Detect which cell encompasses the target text, then output its (X, Y) center coordinate. 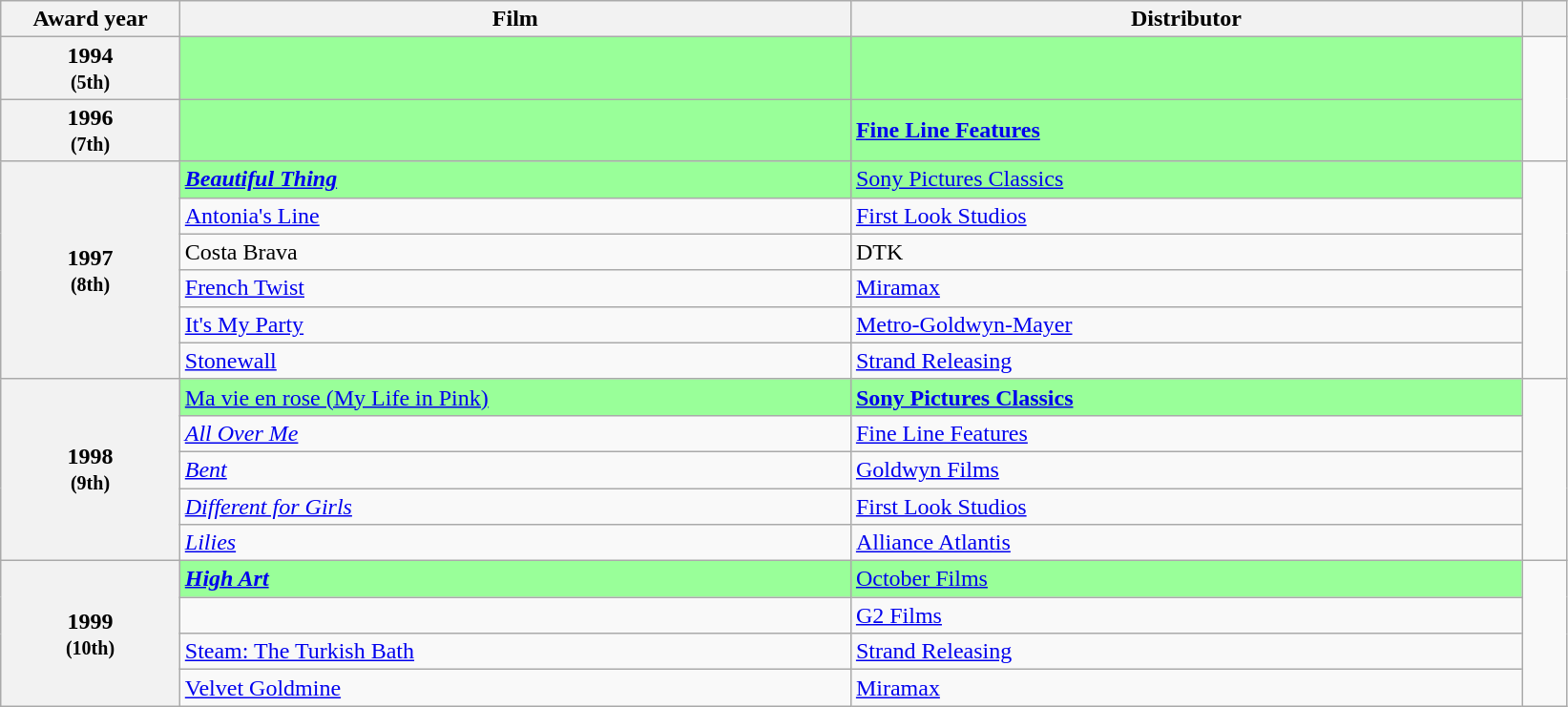
All Over Me (515, 433)
Costa Brava (515, 252)
Lilies (515, 543)
1996(7th) (91, 130)
Ma vie en rose (My Life in Pink) (515, 397)
Metro-Goldwyn-Mayer (1185, 324)
1997(8th) (91, 270)
1994(5th) (91, 69)
Steam: The Turkish Bath (515, 652)
High Art (515, 579)
Antonia's Line (515, 216)
1999(10th) (91, 634)
Different for Girls (515, 507)
Velvet Goldmine (515, 688)
Alliance Atlantis (1185, 543)
Film (515, 19)
Bent (515, 469)
Goldwyn Films (1185, 469)
It's My Party (515, 324)
Stonewall (515, 361)
DTK (1185, 252)
French Twist (515, 288)
G2 Films (1185, 615)
1998(9th) (91, 469)
October Films (1185, 579)
Distributor (1185, 19)
Beautiful Thing (515, 179)
Award year (91, 19)
